From the cell containing the given text, extract its center point as (x, y) coordinate. 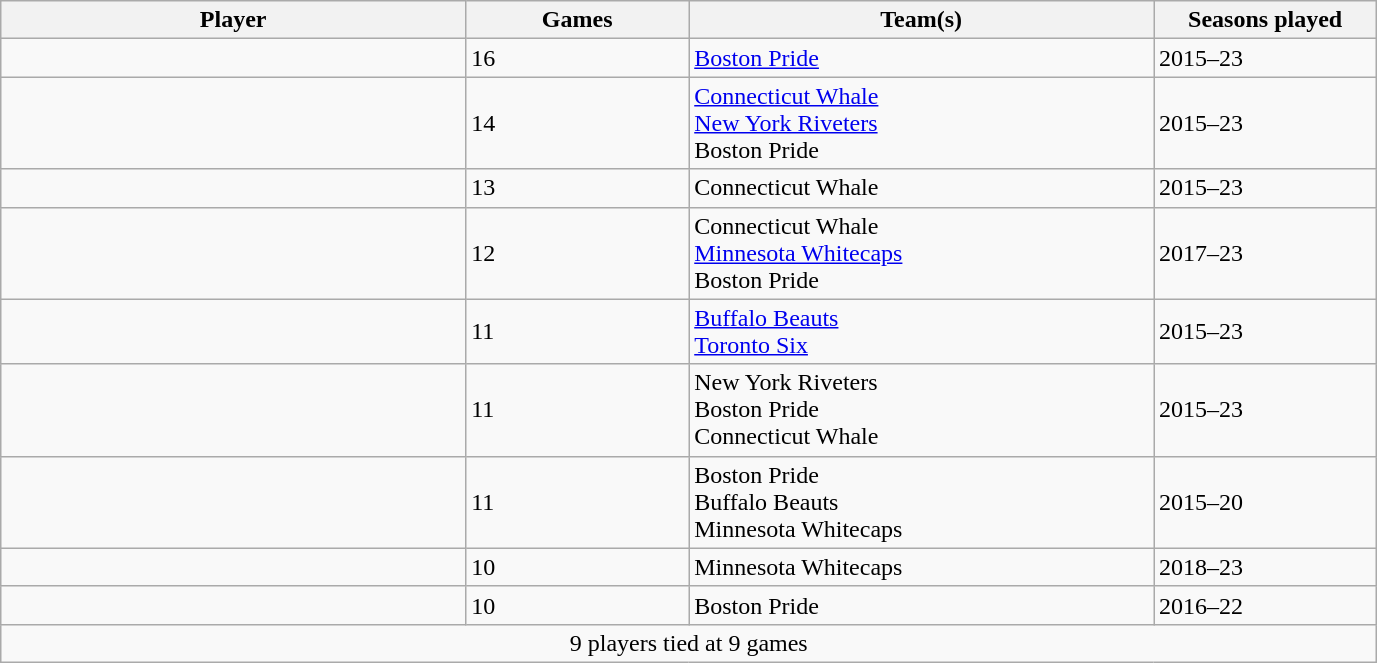
2017–23 (1266, 253)
New York RivetersBoston PrideConnecticut Whale (922, 410)
9 players tied at 9 games (689, 643)
14 (578, 123)
Games (578, 20)
2018–23 (1266, 567)
12 (578, 253)
Buffalo BeautsToronto Six (922, 332)
2015–20 (1266, 502)
Team(s) (922, 20)
Connecticut Whale (922, 188)
Boston PrideBuffalo BeautsMinnesota Whitecaps (922, 502)
Connecticut WhaleNew York RivetersBoston Pride (922, 123)
Minnesota Whitecaps (922, 567)
Seasons played (1266, 20)
2016–22 (1266, 605)
Player (234, 20)
13 (578, 188)
16 (578, 58)
Connecticut WhaleMinnesota WhitecapsBoston Pride (922, 253)
